From the cell containing the given text, extract its center point as (x, y) coordinate. 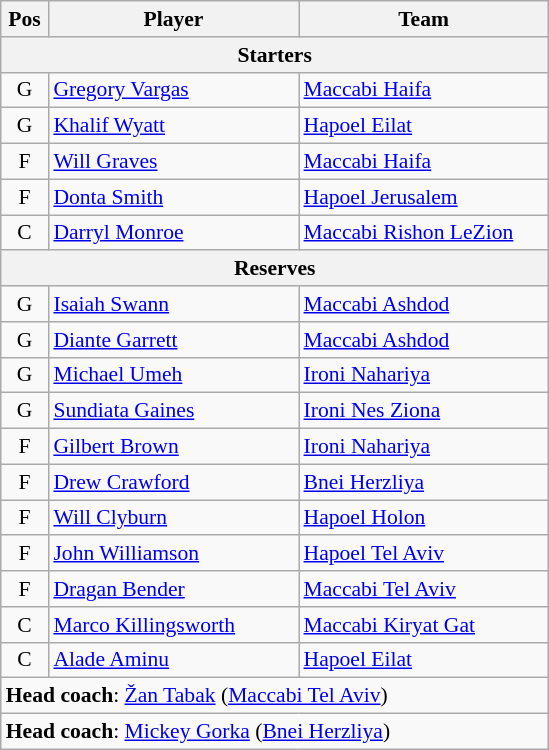
Dragan Bender (173, 589)
Starters (275, 55)
Hapoel Holon (423, 518)
Michael Umeh (173, 375)
Darryl Monroe (173, 233)
Pos (25, 19)
Alade Aminu (173, 660)
Team (423, 19)
Maccabi Tel Aviv (423, 589)
John Williamson (173, 554)
Player (173, 19)
Ironi Nes Ziona (423, 411)
Sundiata Gaines (173, 411)
Hapoel Jerusalem (423, 197)
Drew Crawford (173, 482)
Will Graves (173, 162)
Head coach: Mickey Gorka (Bnei Herzliya) (275, 732)
Reserves (275, 269)
Maccabi Rishon LeZion (423, 233)
Hapoel Tel Aviv (423, 554)
Bnei Herzliya (423, 482)
Head coach: Žan Tabak (Maccabi Tel Aviv) (275, 696)
Marco Killingsworth (173, 625)
Maccabi Kiryat Gat (423, 625)
Khalif Wyatt (173, 126)
Donta Smith (173, 197)
Will Clyburn (173, 518)
Gilbert Brown (173, 447)
Gregory Vargas (173, 90)
Diante Garrett (173, 340)
Isaiah Swann (173, 304)
